Capture the cell that displays the provided text and extract its [X, Y] central coordinate. 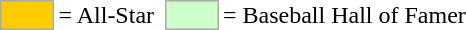
= All-Star [106, 15]
